Find where the given text appears and provide that cell's center as [x, y] coordinate. 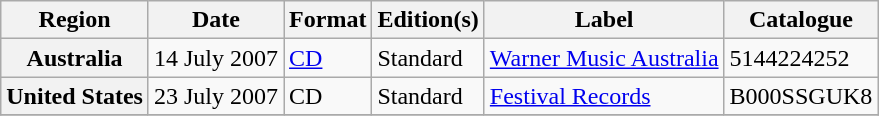
Catalogue [801, 20]
5144224252 [801, 58]
B000SSGUK8 [801, 96]
Region [75, 20]
Format [328, 20]
Edition(s) [428, 20]
United States [75, 96]
Warner Music Australia [604, 58]
Label [604, 20]
23 July 2007 [216, 96]
Festival Records [604, 96]
Date [216, 20]
14 July 2007 [216, 58]
Australia [75, 58]
